Find where the given text appears and provide that cell's center as (x, y) coordinate. 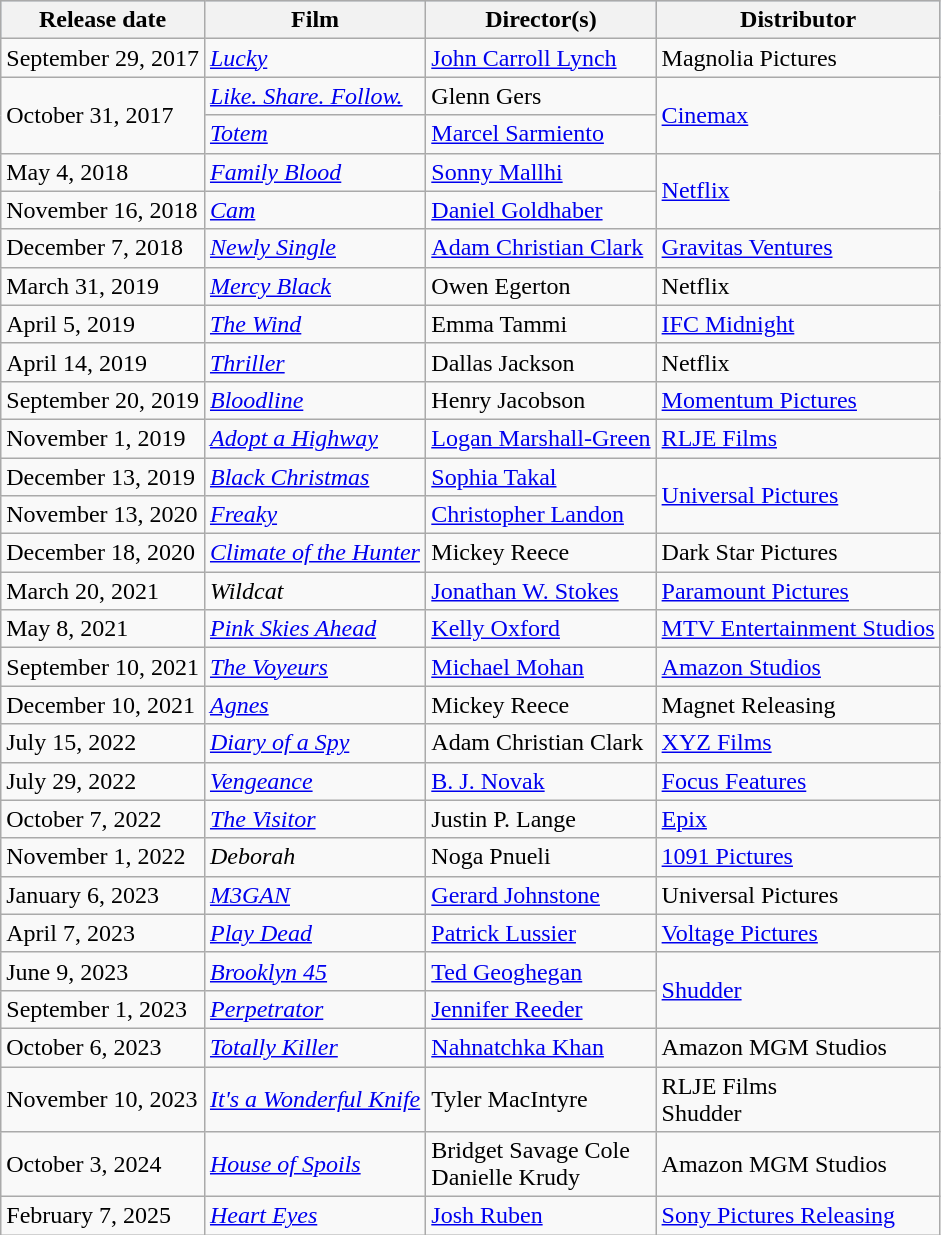
October 6, 2023 (103, 1047)
Pink Skies Ahead (314, 629)
October 7, 2022 (103, 819)
Michael Mohan (541, 667)
The Voyeurs (314, 667)
December 10, 2021 (103, 705)
Owen Egerton (541, 286)
Bloodline (314, 400)
September 20, 2019 (103, 400)
Magnolia Pictures (798, 58)
Totally Killer (314, 1047)
M3GAN (314, 895)
Glenn Gers (541, 96)
Dark Star Pictures (798, 553)
Director(s) (541, 20)
The Wind (314, 324)
October 31, 2017 (103, 115)
November 1, 2019 (103, 438)
Sony Pictures Releasing (798, 1216)
April 5, 2019 (103, 324)
July 15, 2022 (103, 743)
Paramount Pictures (798, 591)
Emma Tammi (541, 324)
Dallas Jackson (541, 362)
Adopt a Highway (314, 438)
Nahnatchka Khan (541, 1047)
September 10, 2021 (103, 667)
Diary of a Spy (314, 743)
September 29, 2017 (103, 58)
November 13, 2020 (103, 515)
Totem (314, 134)
Tyler MacIntyre (541, 1098)
Epix (798, 819)
April 7, 2023 (103, 933)
Family Blood (314, 172)
Distributor (798, 20)
June 9, 2023 (103, 971)
Freaky (314, 515)
March 31, 2019 (103, 286)
September 1, 2023 (103, 1009)
MTV Entertainment Studios (798, 629)
Cam (314, 210)
Magnet Releasing (798, 705)
December 13, 2019 (103, 477)
Jonathan W. Stokes (541, 591)
Lucky (314, 58)
October 3, 2024 (103, 1164)
November 1, 2022 (103, 857)
Shudder (798, 990)
House of Spoils (314, 1164)
RLJE FilmsShudder (798, 1098)
Gerard Johnstone (541, 895)
XYZ Films (798, 743)
John Carroll Lynch (541, 58)
Gravitas Ventures (798, 248)
Perpetrator (314, 1009)
Justin P. Lange (541, 819)
December 18, 2020 (103, 553)
Marcel Sarmiento (541, 134)
B. J. Novak (541, 781)
February 7, 2025 (103, 1216)
The Visitor (314, 819)
Bridget Savage ColeDanielle Krudy (541, 1164)
May 8, 2021 (103, 629)
December 7, 2018 (103, 248)
Thriller (314, 362)
Wildcat (314, 591)
Christopher Landon (541, 515)
March 20, 2021 (103, 591)
IFC Midnight (798, 324)
July 29, 2022 (103, 781)
Daniel Goldhaber (541, 210)
Amazon Studios (798, 667)
Play Dead (314, 933)
Newly Single (314, 248)
Henry Jacobson (541, 400)
Like. Share. Follow. (314, 96)
Black Christmas (314, 477)
April 14, 2019 (103, 362)
Kelly Oxford (541, 629)
Film (314, 20)
Focus Features (798, 781)
Noga Pnueli (541, 857)
Momentum Pictures (798, 400)
Deborah (314, 857)
Logan Marshall-Green (541, 438)
Vengeance (314, 781)
Jennifer Reeder (541, 1009)
Cinemax (798, 115)
Release date (103, 20)
January 6, 2023 (103, 895)
Mercy Black (314, 286)
November 10, 2023 (103, 1098)
Brooklyn 45 (314, 971)
Ted Geoghegan (541, 971)
RLJE Films (798, 438)
Voltage Pictures (798, 933)
Sonny Mallhi (541, 172)
November 16, 2018 (103, 210)
Heart Eyes (314, 1216)
Agnes (314, 705)
It's a Wonderful Knife (314, 1098)
1091 Pictures (798, 857)
Sophia Takal (541, 477)
Patrick Lussier (541, 933)
Josh Ruben (541, 1216)
Climate of the Hunter (314, 553)
May 4, 2018 (103, 172)
